Determine the (x, y) coordinate at the center of the cell enclosing the given text.  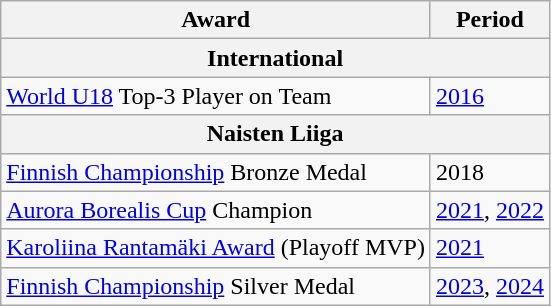
2016 (490, 96)
Naisten Liiga (276, 134)
Finnish Championship Bronze Medal (216, 172)
2021, 2022 (490, 210)
Karoliina Rantamäki Award (Playoff MVP) (216, 248)
World U18 Top-3 Player on Team (216, 96)
2018 (490, 172)
Aurora Borealis Cup Champion (216, 210)
2021 (490, 248)
Finnish Championship Silver Medal (216, 286)
Period (490, 20)
Award (216, 20)
2023, 2024 (490, 286)
International (276, 58)
